Return [X, Y] of the center of cell containing provided text 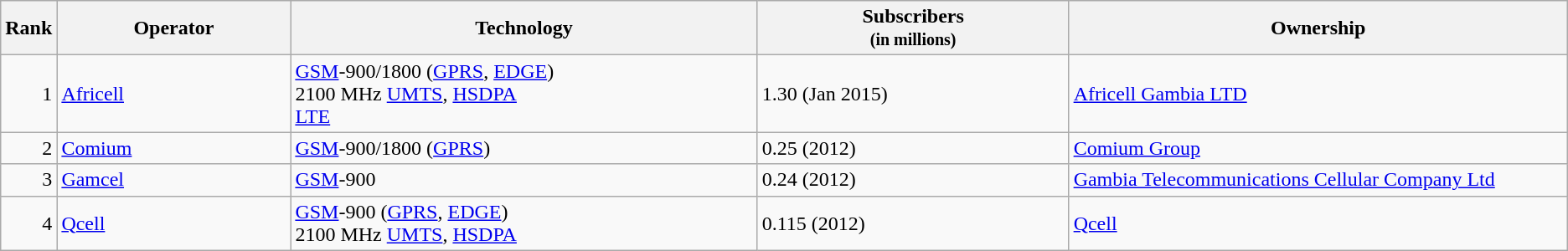
Ownership [1318, 28]
GSM-900/1800 (GPRS) [524, 148]
Gamcel [174, 180]
2 [28, 148]
Operator [174, 28]
4 [28, 223]
Gambia Telecommunications Cellular Company Ltd [1318, 180]
Africell Gambia LTD [1318, 94]
GSM-900/1800 (GPRS, EDGE)2100 MHz UMTS, HSDPALTE [524, 94]
GSM-900 [524, 180]
1 [28, 94]
GSM-900 (GPRS, EDGE)2100 MHz UMTS, HSDPA [524, 223]
3 [28, 180]
0.25 (2012) [913, 148]
Subscribers(in millions) [913, 28]
Rank [28, 28]
1.30 (Jan 2015) [913, 94]
Technology [524, 28]
Comium Group [1318, 148]
Africell [174, 94]
0.115 (2012) [913, 223]
Comium [174, 148]
0.24 (2012) [913, 180]
